Capture the cell that displays the provided text and extract its (X, Y) central coordinate. 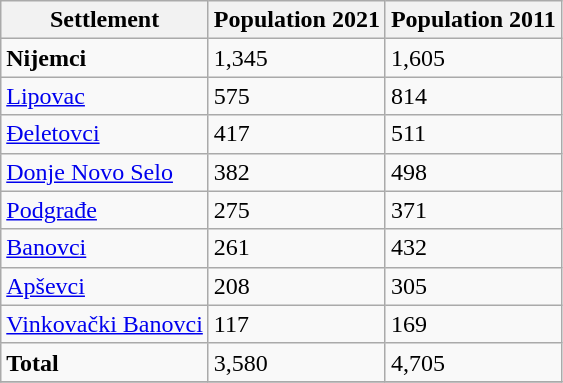
432 (473, 248)
498 (473, 172)
261 (296, 248)
Đeletovci (105, 134)
Vinkovački Banovci (105, 324)
208 (296, 286)
814 (473, 96)
382 (296, 172)
417 (296, 134)
371 (473, 210)
Donje Novo Selo (105, 172)
1,345 (296, 58)
169 (473, 324)
275 (296, 210)
Total (105, 362)
575 (296, 96)
1,605 (473, 58)
3,580 (296, 362)
Population 2011 (473, 20)
Nijemci (105, 58)
Population 2021 (296, 20)
Apševci (105, 286)
511 (473, 134)
4,705 (473, 362)
Podgrađe (105, 210)
Settlement (105, 20)
305 (473, 286)
117 (296, 324)
Lipovac (105, 96)
Banovci (105, 248)
